Determine the [X, Y] coordinate at the center of the cell enclosing the given text.  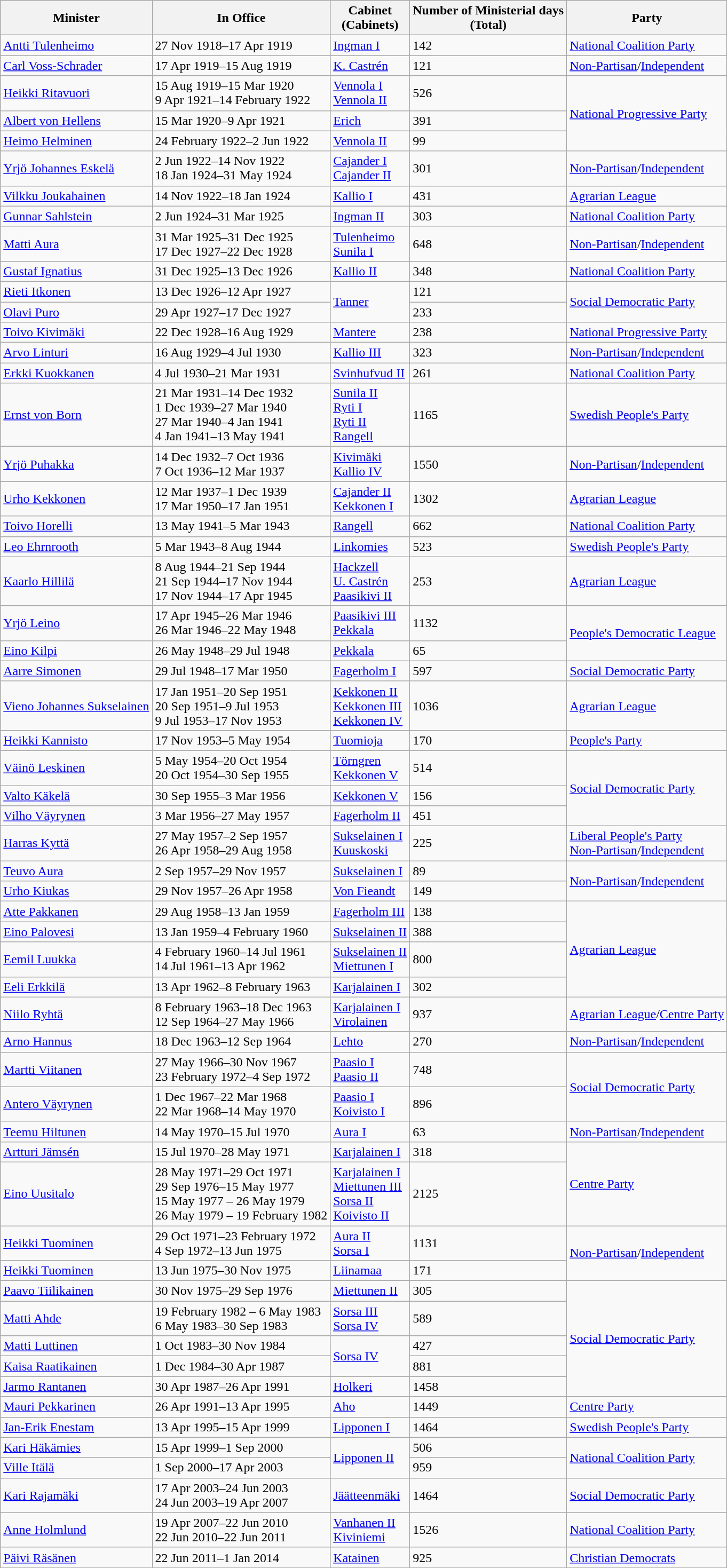
15 Jul 1970–28 May 1971 [241, 1152]
Katainen [370, 1557]
14 Dec 1932–7 Oct 19367 Oct 1936–12 Mar 1937 [241, 464]
391 [488, 121]
Niilo Ryhtä [76, 1014]
Kaarlo Hillilä [76, 581]
29 Apr 1927–17 Dec 1927 [241, 312]
15 Apr 1999–1 Sep 2000 [241, 1447]
Yrjö Puhakka [76, 464]
Toivo Horelli [76, 526]
31 Dec 1925–13 Dec 1926 [241, 271]
Harras Kyttä [76, 843]
1 Oct 1983–30 Nov 1984 [241, 1346]
Eemil Luukka [76, 960]
Ernst von Born [76, 415]
Jan-Erik Enestam [76, 1427]
Paasio IKoivisto I [370, 1104]
748 [488, 1070]
Fagerholm II [370, 816]
Lipponen II [370, 1458]
Jäätteenmäki [370, 1495]
506 [488, 1447]
22 Dec 1928–16 Aug 1929 [241, 332]
318 [488, 1152]
17 Apr 1919–15 Aug 1919 [241, 66]
30 Nov 1975–29 Sep 1976 [241, 1291]
15 Aug 1919–15 Mar 19209 Apr 1921–14 February 1922 [241, 93]
Linkomies [370, 547]
1550 [488, 464]
Olavi Puro [76, 312]
142 [488, 45]
149 [488, 891]
Erich [370, 121]
24 February 1922–2 Jun 1922 [241, 141]
Cabinet(Cabinets) [370, 18]
Rieti Itkonen [76, 291]
1458 [488, 1387]
Väinö Leskinen [76, 767]
Vanhanen IIKiviniemi [370, 1530]
65 [488, 651]
Erkki Kuokkanen [76, 373]
Urho Kekkonen [76, 498]
Rangell [370, 526]
89 [488, 871]
People's Party [647, 740]
12 Mar 1937–1 Dec 193917 Mar 1950–17 Jan 1951 [241, 498]
431 [488, 196]
Sukselainen II [370, 932]
303 [488, 216]
Vennola II [370, 141]
Gunnar Sahlstein [76, 216]
19 Apr 2007–22 Jun 201022 Jun 2010–22 Jun 2011 [241, 1530]
29 Nov 1957–26 Apr 1958 [241, 891]
2125 [488, 1193]
Anne Holmlund [76, 1530]
13 Jan 1959–4 February 1960 [241, 932]
Fagerholm III [370, 912]
4 Jul 1930–21 Mar 1931 [241, 373]
Paasikivi IIIPekkala [370, 623]
Liberal People's PartyNon-Partisan/Independent [647, 843]
1131 [488, 1242]
Aarre Simonen [76, 671]
Kari Häkämies [76, 1447]
Kaisa Raatikainen [76, 1366]
1165 [488, 415]
597 [488, 671]
TulenheimoSunila I [370, 243]
156 [488, 796]
Paasio IPaasio II [370, 1070]
People's Democratic League [647, 633]
451 [488, 816]
1449 [488, 1407]
427 [488, 1346]
Aura IISorsa I [370, 1242]
27 May 1966–30 Nov 196723 February 1972–4 Sep 1972 [241, 1070]
8 Aug 1944–21 Sep 194421 Sep 1944–17 Nov 194417 Nov 1944–17 Apr 1945 [241, 581]
Pekkala [370, 651]
514 [488, 767]
Urho Kiukas [76, 891]
Toivo Kivimäki [76, 332]
Kallio II [370, 271]
Sorsa IV [370, 1356]
Päivi Räsänen [76, 1557]
261 [488, 373]
15 Mar 1920–9 Apr 1921 [241, 121]
2 Jun 1924–31 Mar 1925 [241, 216]
Tanner [370, 302]
K. Castrén [370, 66]
13 Apr 1962–8 February 1963 [241, 987]
523 [488, 547]
21 Mar 1931–14 Dec 19321 Dec 1939–27 Mar 194027 Mar 1940–4 Jan 19414 Jan 1941–13 May 1941 [241, 415]
323 [488, 353]
170 [488, 740]
925 [488, 1557]
13 Dec 1926–12 Apr 1927 [241, 291]
Heikki Ritavuori [76, 93]
Gustaf Ignatius [76, 271]
301 [488, 169]
14 May 1970–15 Jul 1970 [241, 1131]
Vilkku Joukahainen [76, 196]
Eino Uusitalo [76, 1193]
18 Dec 1963–12 Sep 1964 [241, 1042]
Lipponen I [370, 1427]
Ingman II [370, 216]
Fagerholm I [370, 671]
26 Apr 1991–13 Apr 1995 [241, 1407]
Aho [370, 1407]
13 Jun 1975–30 Nov 1975 [241, 1271]
Arno Hannus [76, 1042]
253 [488, 581]
Kekkonen IIKekkonen IIIKekkonen IV [370, 706]
27 Nov 1918–17 Apr 1919 [241, 45]
Teuvo Aura [76, 871]
Matti Aura [76, 243]
Cajander ICajander II [370, 169]
5 May 1954–20 Oct 195420 Oct 1954–30 Sep 1955 [241, 767]
Atte Pakkanen [76, 912]
Minister [76, 18]
526 [488, 93]
28 May 1971–29 Oct 197129 Sep 1976–15 May 197715 May 1977 – 26 May 197926 May 1979 – 19 February 1982 [241, 1193]
Vennola IVennola II [370, 93]
388 [488, 932]
30 Apr 1987–26 Apr 1991 [241, 1387]
1132 [488, 623]
17 Nov 1953–5 May 1954 [241, 740]
Heikki Kannisto [76, 740]
Yrjö Johannes Eskelä [76, 169]
2 Jun 1922–14 Nov 192218 Jan 1924–31 May 1924 [241, 169]
13 Apr 1995–15 Apr 1999 [241, 1427]
In Office [241, 18]
Martti Viitanen [76, 1070]
Aura I [370, 1131]
589 [488, 1318]
26 May 1948–29 Jul 1948 [241, 651]
Sukselainen I [370, 871]
Cajander IIKekkonen I [370, 498]
22 Jun 2011–1 Jan 2014 [241, 1557]
14 Nov 1922–18 Jan 1924 [241, 196]
Tuomioja [370, 740]
Paavo Tiilikainen [76, 1291]
800 [488, 960]
2 Sep 1957–29 Nov 1957 [241, 871]
17 Apr 1945–26 Mar 194626 Mar 1946–22 May 1948 [241, 623]
305 [488, 1291]
Party [647, 18]
Holkeri [370, 1387]
Albert von Hellens [76, 121]
171 [488, 1271]
17 Apr 2003–24 Jun 200324 Jun 2003–19 Apr 2007 [241, 1495]
Lehto [370, 1042]
Sunila IIRyti IRyti IIRangell [370, 415]
3 Mar 1956–27 May 1957 [241, 816]
16 Aug 1929–4 Jul 1930 [241, 353]
Antti Tulenheimo [76, 45]
63 [488, 1131]
Jarmo Rantanen [76, 1387]
138 [488, 912]
19 February 1982 – 6 May 19836 May 1983–30 Sep 1983 [241, 1318]
302 [488, 987]
881 [488, 1366]
1 Dec 1967–22 Mar 196822 Mar 1968–14 May 1970 [241, 1104]
Sorsa IIISorsa IV [370, 1318]
Christian Democrats [647, 1557]
Leo Ehrnrooth [76, 547]
1 Sep 2000–17 Apr 2003 [241, 1468]
27 May 1957–2 Sep 195726 Apr 1958–29 Aug 1958 [241, 843]
13 May 1941–5 Mar 1943 [241, 526]
Antero Väyrynen [76, 1104]
8 February 1963–18 Dec 196312 Sep 1964–27 May 1966 [241, 1014]
31 Mar 1925–31 Dec 192517 Dec 1927–22 Dec 1928 [241, 243]
Eino Palovesi [76, 932]
896 [488, 1104]
Svinhufvud II [370, 373]
Yrjö Leino [76, 623]
Kallio III [370, 353]
TörngrenKekkonen V [370, 767]
29 Aug 1958–13 Jan 1959 [241, 912]
Artturi Jämsén [76, 1152]
270 [488, 1042]
Matti Ahde [76, 1318]
Carl Voss-Schrader [76, 66]
Miettunen II [370, 1291]
17 Jan 1951–20 Sep 195120 Sep 1951–9 Jul 19539 Jul 1953–17 Nov 1953 [241, 706]
1 Dec 1984–30 Apr 1987 [241, 1366]
KivimäkiKallio IV [370, 464]
233 [488, 312]
662 [488, 526]
Karjalainen IVirolainen [370, 1014]
29 Jul 1948–17 Mar 1950 [241, 671]
Valto Käkelä [76, 796]
Vilho Väyrynen [76, 816]
648 [488, 243]
Number of Ministerial days (Total) [488, 18]
Teemu Hiltunen [76, 1131]
4 February 1960–14 Jul 196114 Jul 1961–13 Apr 1962 [241, 960]
Vieno Johannes Sukselainen [76, 706]
30 Sep 1955–3 Mar 1956 [241, 796]
HackzellU. CastrénPaasikivi II [370, 581]
Agrarian League/Centre Party [647, 1014]
Arvo Linturi [76, 353]
29 Oct 1971–23 February 19724 Sep 1972–13 Jun 1975 [241, 1242]
Sukselainen IIMiettunen I [370, 960]
Matti Luttinen [76, 1346]
Kari Rajamäki [76, 1495]
959 [488, 1468]
Karjalainen IMiettunen IIISorsa IIKoivisto II [370, 1193]
5 Mar 1943–8 Aug 1944 [241, 547]
99 [488, 141]
348 [488, 271]
225 [488, 843]
Heimo Helminen [76, 141]
Sukselainen IKuuskoski [370, 843]
Ingman I [370, 45]
1526 [488, 1530]
Eeli Erkkilä [76, 987]
1036 [488, 706]
Mauri Pekkarinen [76, 1407]
238 [488, 332]
Ville Itälä [76, 1468]
Mantere [370, 332]
937 [488, 1014]
Von Fieandt [370, 891]
1302 [488, 498]
Liinamaa [370, 1271]
Kallio I [370, 196]
Kekkonen V [370, 796]
Eino Kilpi [76, 651]
